Capture the cell that displays the provided text and extract its (X, Y) central coordinate. 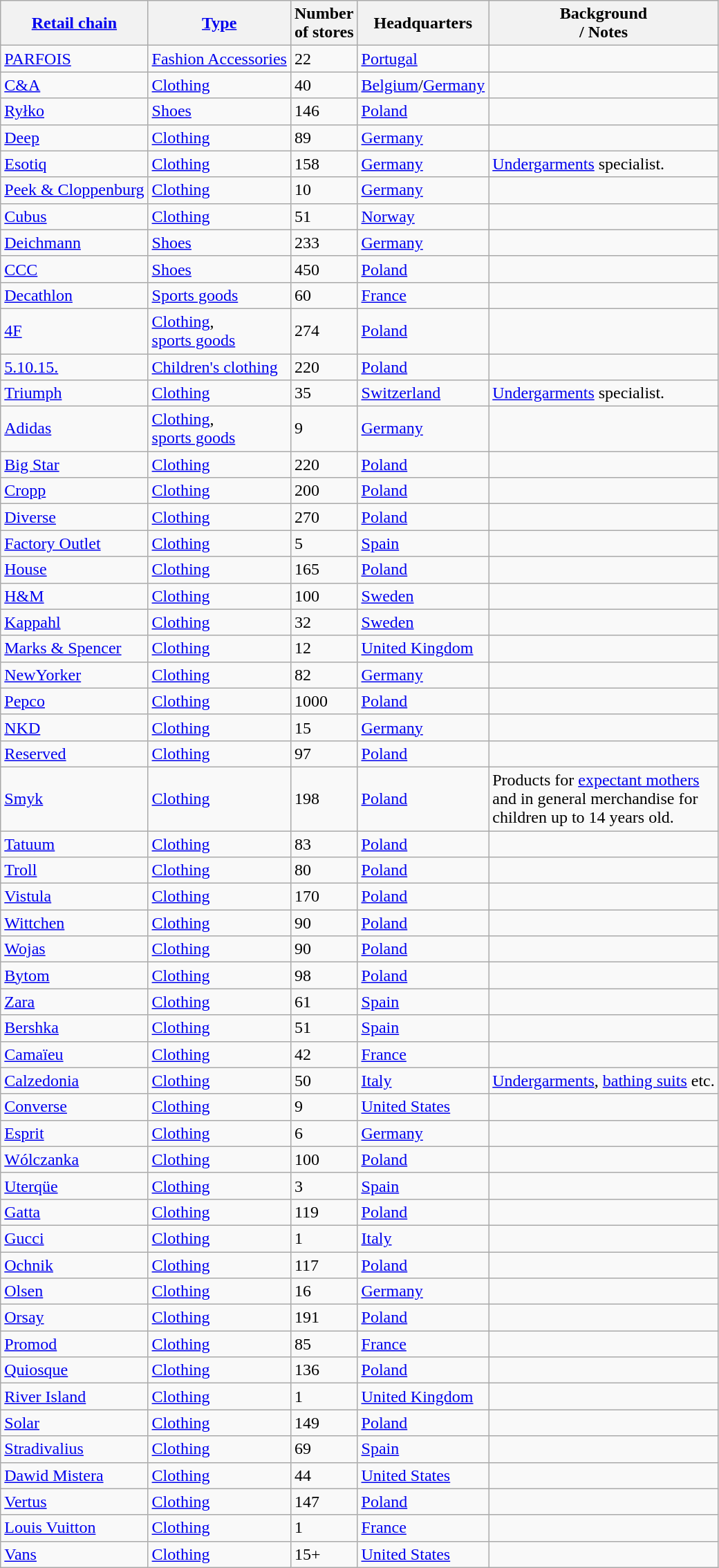
40 (324, 85)
Wojas (75, 949)
3 (324, 1186)
Products for expectant mothers and in general merchandise for children up to 14 years old. (604, 799)
Esotiq (75, 164)
6 (324, 1133)
200 (324, 491)
Kappahl (75, 622)
Adidas (75, 429)
119 (324, 1212)
270 (324, 517)
Ochnik (75, 1264)
Bytom (75, 976)
35 (324, 393)
Vistula (75, 897)
Portugal (423, 59)
Wittchen (75, 923)
Deep (75, 138)
Norway (423, 216)
1000 (324, 701)
Quiosque (75, 1370)
50 (324, 1081)
Type (219, 24)
Factory Outlet (75, 543)
CCC (75, 269)
Wólczanka (75, 1159)
44 (324, 1475)
22 (324, 59)
Cropp (75, 491)
Diverse (75, 517)
Orsay (75, 1318)
12 (324, 648)
Cubus (75, 216)
274 (324, 330)
Bershka (75, 1028)
Marks & Spencer (75, 648)
450 (324, 269)
Calzedonia (75, 1081)
80 (324, 870)
NKD (75, 727)
5 (324, 543)
House (75, 570)
10 (324, 190)
165 (324, 570)
Smyk (75, 799)
Tatuum (75, 844)
Ryłko (75, 111)
River Island (75, 1397)
Belgium/Germany (423, 85)
Troll (75, 870)
42 (324, 1054)
85 (324, 1344)
Decathlon (75, 295)
149 (324, 1423)
Fashion Accessories (219, 59)
Pepco (75, 701)
60 (324, 295)
Uterqüe (75, 1186)
Stradivalius (75, 1449)
H&M (75, 596)
136 (324, 1370)
Sports goods (219, 295)
15+ (324, 1554)
146 (324, 111)
191 (324, 1318)
Gucci (75, 1238)
16 (324, 1291)
97 (324, 754)
Children's clothing (219, 367)
PARFOIS (75, 59)
Switzerland (423, 393)
82 (324, 675)
Headquarters (423, 24)
Numberof stores (324, 24)
5.10.15. (75, 367)
Camaïeu (75, 1054)
NewYorker (75, 675)
Solar (75, 1423)
89 (324, 138)
Background/ Notes (604, 24)
233 (324, 243)
Big Star (75, 465)
Undergarments, bathing suits etc. (604, 1081)
Vans (75, 1554)
Louis Vuitton (75, 1528)
4F (75, 330)
69 (324, 1449)
147 (324, 1502)
98 (324, 976)
Peek & Cloppenburg (75, 190)
Zara (75, 1002)
C&A (75, 85)
Reserved (75, 754)
Olsen (75, 1291)
117 (324, 1264)
Deichmann (75, 243)
Retail chain (75, 24)
15 (324, 727)
Vertus (75, 1502)
Esprit (75, 1133)
Dawid Mistera (75, 1475)
198 (324, 799)
Triumph (75, 393)
61 (324, 1002)
32 (324, 622)
Converse (75, 1107)
170 (324, 897)
Gatta (75, 1212)
158 (324, 164)
83 (324, 844)
Promod (75, 1344)
